Locate the cell with the specified text and output its (X, Y) center coordinate. 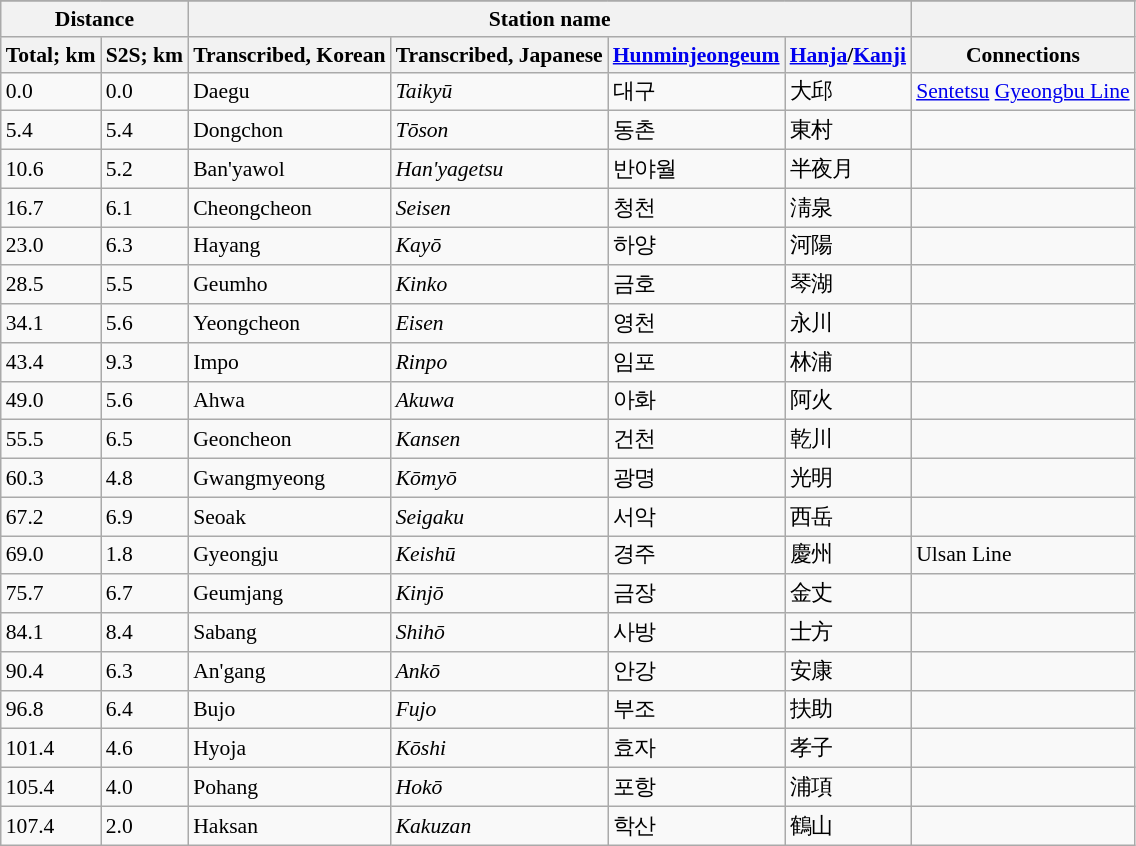
Ahwa (289, 400)
영천 (696, 324)
4.6 (145, 748)
Hokō (500, 788)
Tōson (500, 130)
Kinjō (500, 594)
101.4 (51, 748)
Keishū (500, 556)
河陽 (848, 246)
東村 (848, 130)
84.1 (51, 632)
16.7 (51, 208)
6.5 (145, 440)
9.3 (145, 362)
96.8 (51, 710)
永川 (848, 324)
慶州 (848, 556)
107.4 (51, 826)
Gyeongju (289, 556)
Hayang (289, 246)
Haksan (289, 826)
학산 (696, 826)
Kinko (500, 286)
Connections (1023, 55)
67.2 (51, 516)
23.0 (51, 246)
서악 (696, 516)
6.9 (145, 516)
75.7 (51, 594)
Distance (94, 19)
34.1 (51, 324)
6.1 (145, 208)
An'gang (289, 672)
金丈 (848, 594)
Geoncheon (289, 440)
Seigaku (500, 516)
1.8 (145, 556)
Geumjang (289, 594)
Dongchon (289, 130)
Eisen (500, 324)
Kōshi (500, 748)
금호 (696, 286)
Yeongcheon (289, 324)
Pohang (289, 788)
5.2 (145, 170)
반야월 (696, 170)
乾川 (848, 440)
安康 (848, 672)
Hanja/Kanji (848, 55)
하양 (696, 246)
포항 (696, 788)
Impo (289, 362)
Fujo (500, 710)
Geumho (289, 286)
Gwangmyeong (289, 478)
Hyoja (289, 748)
60.3 (51, 478)
광명 (696, 478)
Transcribed, Japanese (500, 55)
4.8 (145, 478)
孝子 (848, 748)
90.4 (51, 672)
경주 (696, 556)
浦項 (848, 788)
Seoak (289, 516)
士方 (848, 632)
S2S; km (145, 55)
효자 (696, 748)
Ban'yawol (289, 170)
大邱 (848, 92)
扶助 (848, 710)
10.6 (51, 170)
Daegu (289, 92)
Kansen (500, 440)
5.5 (145, 286)
69.0 (51, 556)
Taikyū (500, 92)
Seisen (500, 208)
Transcribed, Korean (289, 55)
안강 (696, 672)
阿火 (848, 400)
半夜月 (848, 170)
아화 (696, 400)
Station name (550, 19)
4.0 (145, 788)
105.4 (51, 788)
Ankō (500, 672)
琴湖 (848, 286)
2.0 (145, 826)
淸泉 (848, 208)
Akuwa (500, 400)
鶴山 (848, 826)
55.5 (51, 440)
청천 (696, 208)
Cheongcheon (289, 208)
林浦 (848, 362)
49.0 (51, 400)
Shihō (500, 632)
Rinpo (500, 362)
Kōmyō (500, 478)
Total; km (51, 55)
8.4 (145, 632)
43.4 (51, 362)
Kayō (500, 246)
Bujo (289, 710)
光明 (848, 478)
6.4 (145, 710)
임포 (696, 362)
Han'yagetsu (500, 170)
Hunminjeongeum (696, 55)
건천 (696, 440)
동촌 (696, 130)
금장 (696, 594)
대구 (696, 92)
사방 (696, 632)
Sabang (289, 632)
부조 (696, 710)
西岳 (848, 516)
Ulsan Line (1023, 556)
6.7 (145, 594)
Kakuzan (500, 826)
28.5 (51, 286)
Sentetsu Gyeongbu Line (1023, 92)
